Extract the (X, Y) coordinate from the center of the cell holding the provided text.  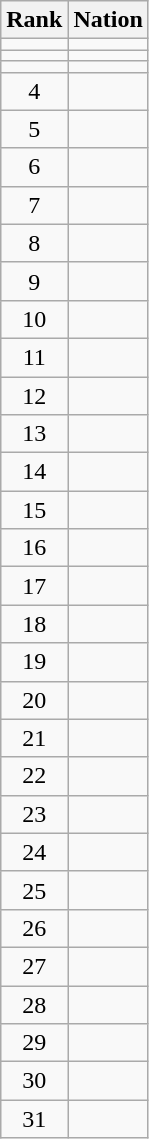
10 (34, 319)
25 (34, 890)
6 (34, 167)
23 (34, 814)
22 (34, 776)
29 (34, 1043)
Nation (108, 20)
7 (34, 205)
26 (34, 928)
24 (34, 852)
11 (34, 357)
9 (34, 281)
31 (34, 1119)
20 (34, 700)
21 (34, 738)
28 (34, 1005)
18 (34, 624)
12 (34, 395)
13 (34, 434)
27 (34, 966)
17 (34, 586)
5 (34, 129)
4 (34, 91)
16 (34, 548)
14 (34, 472)
Rank (34, 20)
15 (34, 510)
30 (34, 1081)
8 (34, 243)
19 (34, 662)
